From the cell containing the given text, extract its center point as [x, y] coordinate. 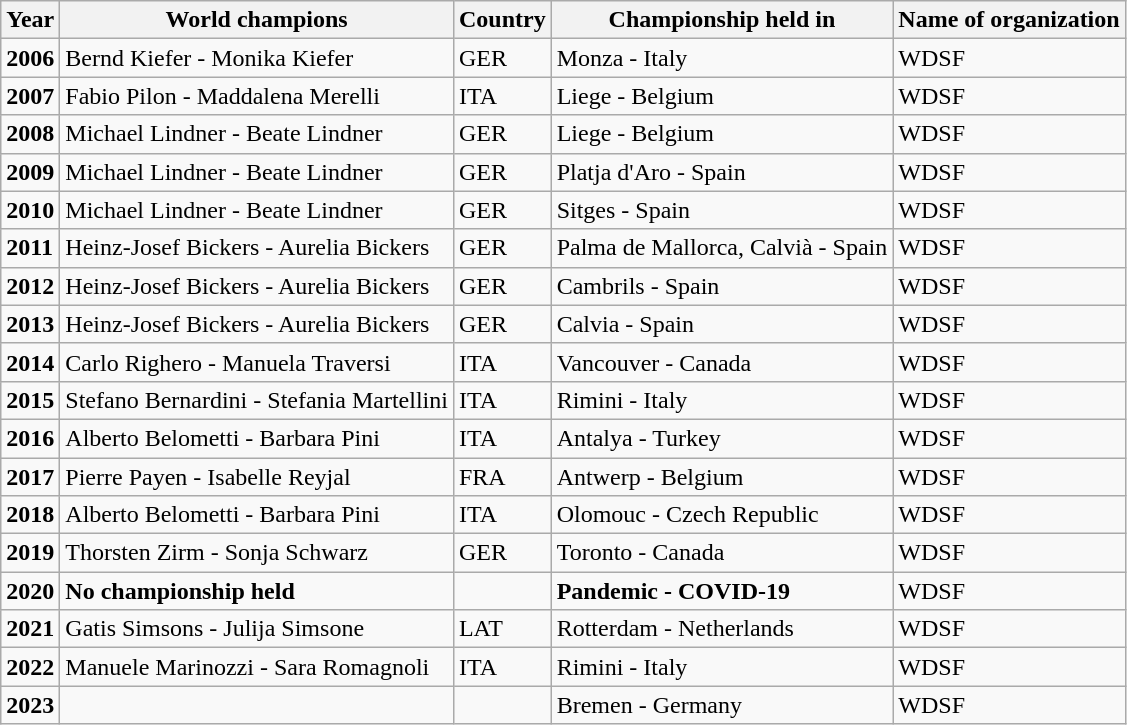
Cambrils - Spain [722, 286]
2018 [30, 515]
Thorsten Zirm - Sonja Schwarz [257, 553]
2023 [30, 705]
Palma de Mallorca, Calvià - Spain [722, 248]
2021 [30, 629]
2013 [30, 324]
LAT [502, 629]
Stefano Bernardini - Stefania Martellini [257, 400]
2011 [30, 248]
2016 [30, 438]
2012 [30, 286]
Year [30, 20]
Country [502, 20]
2019 [30, 553]
Name of organization [1009, 20]
2022 [30, 667]
Manuele Marinozzi - Sara Romagnoli [257, 667]
2007 [30, 96]
Vancouver - Canada [722, 362]
Pandemic - COVID-19 [722, 591]
2020 [30, 591]
Olomouc - Czech Republic [722, 515]
2017 [30, 477]
2014 [30, 362]
2015 [30, 400]
Sitges - Spain [722, 210]
2008 [30, 134]
Championship held in [722, 20]
FRA [502, 477]
No championship held [257, 591]
Fabio Pilon - Maddalena Merelli [257, 96]
Carlo Righero - Manuela Traversi [257, 362]
Monza - Italy [722, 58]
Rotterdam - Netherlands [722, 629]
2010 [30, 210]
Bremen - Germany [722, 705]
Gatis Simsons - Julija Simsone [257, 629]
Platja d'Aro - Spain [722, 172]
Antwerp - Belgium [722, 477]
World champions [257, 20]
Toronto - Canada [722, 553]
Calvia - Spain [722, 324]
Bernd Kiefer - Monika Kiefer [257, 58]
Pierre Payen - Isabelle Reyjal [257, 477]
2006 [30, 58]
2009 [30, 172]
Antalya - Turkey [722, 438]
